Provide the [x, y] coordinate of the cell's center where the given text is located.  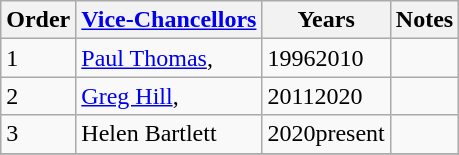
Notes [424, 20]
2020present [326, 134]
Years [326, 20]
3 [38, 134]
Order [38, 20]
19962010 [326, 58]
Paul Thomas, [169, 58]
Greg Hill, [169, 96]
1 [38, 58]
2 [38, 96]
20112020 [326, 96]
Vice-Chancellors [169, 20]
Helen Bartlett [169, 134]
